Extract the (X, Y) coordinate from the center of the cell holding the provided text.  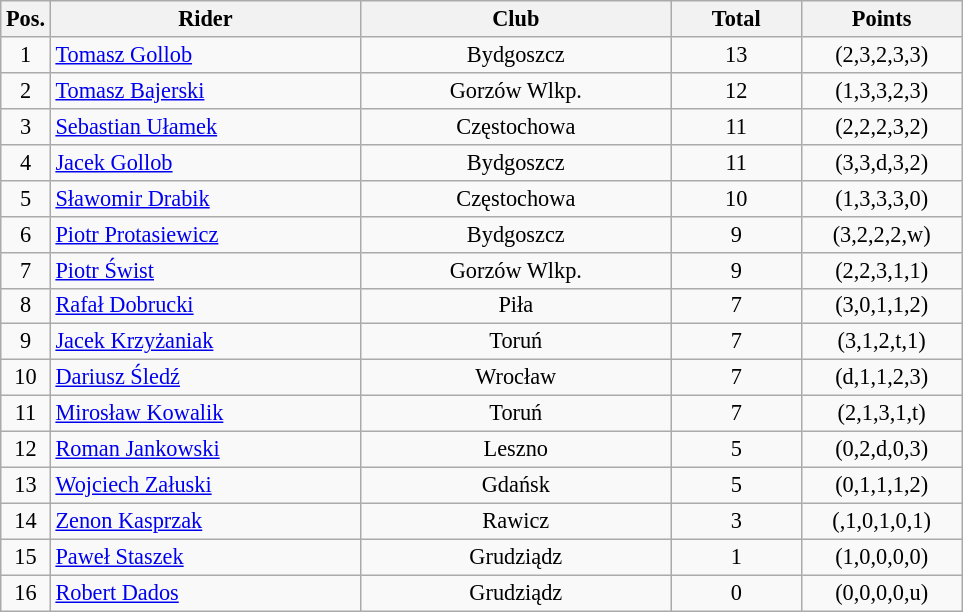
Gdańsk (516, 485)
2 (26, 90)
Sławomir Drabik (205, 198)
Rider (205, 19)
Tomasz Gollob (205, 55)
(3,3,d,3,2) (881, 162)
16 (26, 593)
Pos. (26, 19)
(0,0,0,0,u) (881, 593)
Mirosław Kowalik (205, 414)
Club (516, 19)
(2,2,2,3,2) (881, 126)
(1,0,0,0,0) (881, 557)
Points (881, 19)
Rafał Dobrucki (205, 306)
6 (26, 234)
Sebastian Ułamek (205, 126)
(1,3,3,3,0) (881, 198)
Jacek Krzyżaniak (205, 342)
4 (26, 162)
(0,2,d,0,3) (881, 450)
Zenon Kasprzak (205, 521)
14 (26, 521)
Piła (516, 306)
8 (26, 306)
(d,1,1,2,3) (881, 378)
Piotr Świst (205, 270)
Rawicz (516, 521)
(2,3,2,3,3) (881, 55)
(,1,0,1,0,1) (881, 521)
(2,2,3,1,1) (881, 270)
Total (736, 19)
(3,1,2,t,1) (881, 342)
Robert Dados (205, 593)
15 (26, 557)
(2,1,3,1,t) (881, 414)
Wojciech Załuski (205, 485)
Paweł Staszek (205, 557)
(3,2,2,2,w) (881, 234)
Piotr Protasiewicz (205, 234)
Tomasz Bajerski (205, 90)
Jacek Gollob (205, 162)
Leszno (516, 450)
Dariusz Śledź (205, 378)
(3,0,1,1,2) (881, 306)
Roman Jankowski (205, 450)
(1,3,3,2,3) (881, 90)
Wrocław (516, 378)
(0,1,1,1,2) (881, 485)
0 (736, 593)
